Search for the cell housing the specified text and yield its [x, y] center coordinate. 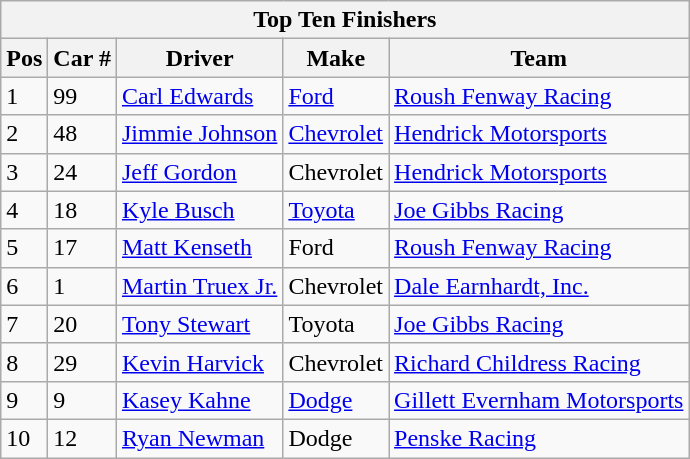
29 [82, 362]
17 [82, 248]
Make [336, 58]
Team [539, 58]
Driver [199, 58]
Ryan Newman [199, 438]
Kasey Kahne [199, 400]
Jeff Gordon [199, 172]
Tony Stewart [199, 324]
5 [24, 248]
2 [24, 134]
Car # [82, 58]
18 [82, 210]
10 [24, 438]
4 [24, 210]
Gillett Evernham Motorsports [539, 400]
20 [82, 324]
8 [24, 362]
Top Ten Finishers [345, 20]
Dale Earnhardt, Inc. [539, 286]
Carl Edwards [199, 96]
6 [24, 286]
3 [24, 172]
Richard Childress Racing [539, 362]
48 [82, 134]
7 [24, 324]
24 [82, 172]
Martin Truex Jr. [199, 286]
Penske Racing [539, 438]
Kevin Harvick [199, 362]
Jimmie Johnson [199, 134]
Kyle Busch [199, 210]
Matt Kenseth [199, 248]
12 [82, 438]
Pos [24, 58]
99 [82, 96]
